Return the (x, y) coordinate for the center point of the cell that contains the specified text.  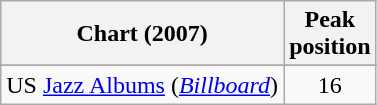
US Jazz Albums (Billboard) (142, 85)
Peakposition (330, 34)
16 (330, 85)
Chart (2007) (142, 34)
